Output the (x, y) coordinate of the center of the cell containing the given text.  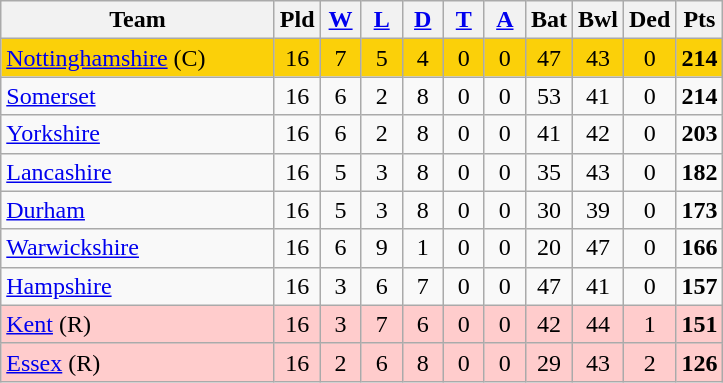
173 (700, 210)
30 (548, 210)
Hampshire (138, 286)
4 (422, 58)
Bwl (598, 20)
Somerset (138, 96)
203 (700, 134)
Ded (650, 20)
9 (382, 248)
T (464, 20)
Essex (R) (138, 362)
Warwickshire (138, 248)
Nottinghamshire (C) (138, 58)
Durham (138, 210)
Pts (700, 20)
20 (548, 248)
Yorkshire (138, 134)
D (422, 20)
A (504, 20)
151 (700, 324)
44 (598, 324)
157 (700, 286)
166 (700, 248)
182 (700, 172)
Pld (297, 20)
39 (598, 210)
W (340, 20)
126 (700, 362)
Kent (R) (138, 324)
Bat (548, 20)
53 (548, 96)
Team (138, 20)
29 (548, 362)
35 (548, 172)
Lancashire (138, 172)
L (382, 20)
